For the text-containing cell, return its midpoint in (x, y) coordinate format. 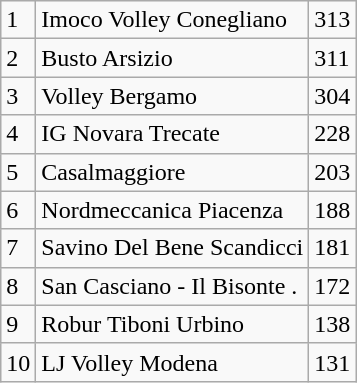
9 (18, 324)
1 (18, 20)
LJ Volley Modena (172, 362)
304 (332, 96)
Robur Tiboni Urbino (172, 324)
7 (18, 248)
Nordmeccanica Piacenza (172, 210)
2 (18, 58)
10 (18, 362)
IG Novara Trecate (172, 134)
Casalmaggiore (172, 172)
188 (332, 210)
4 (18, 134)
Savino Del Bene Scandicci (172, 248)
3 (18, 96)
Volley Bergamo (172, 96)
138 (332, 324)
8 (18, 286)
6 (18, 210)
Imoco Volley Conegliano (172, 20)
172 (332, 286)
313 (332, 20)
181 (332, 248)
San Casciano - Il Bisonte . (172, 286)
Busto Arsizio (172, 58)
5 (18, 172)
203 (332, 172)
131 (332, 362)
228 (332, 134)
311 (332, 58)
